Detect which cell encompasses the target text, then output its (x, y) center coordinate. 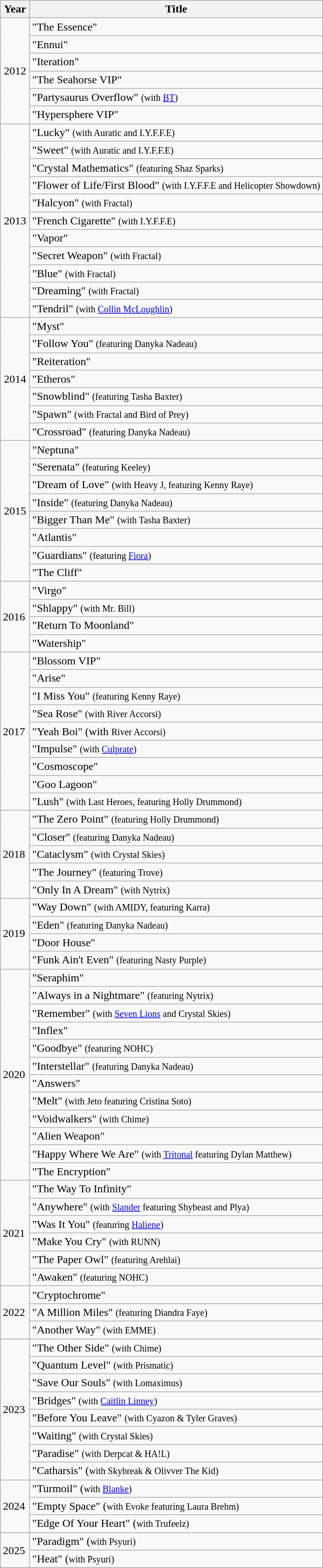
"Vapor" (176, 238)
"Flower of Life/First Blood" (with I.Y.F.F.E and Helicopter Showdown) (176, 185)
"Neptuna" (176, 449)
"The Seahorse VIP" (176, 80)
"Funk Ain't Even" (featuring Nasty Purple) (176, 960)
"Etheros" (176, 379)
"Tendril" (with Collin McLoughlin) (176, 309)
"French Cigarette" (with I.Y.F.F.E) (176, 221)
"Virgo" (176, 590)
"Goodbye" (featuring NOHC) (176, 1048)
"Follow You" (featuring Danyka Nadeau) (176, 344)
"Goo Lagoon" (176, 784)
"Edge Of Your Heart" (with Trufeelz) (176, 1524)
"The Paper Owl" (featuring Arehlai) (176, 1259)
"Yeah Boi" (with River Accorsi) (176, 731)
"Interstellar" (featuring Danyka Nadeau) (176, 1066)
2017 (15, 731)
"Partysaurus Overflow" (with BT) (176, 97)
"Atlantis" (176, 538)
"The Zero Point" (featuring Holly Drummond) (176, 819)
"Halcyon" (with Fractal) (176, 203)
2023 (15, 1409)
"Only In A Dream" (with Nytrix) (176, 890)
"Answers" (176, 1084)
"Ennui" (176, 44)
"The Journey" (featuring Trove) (176, 872)
2021 (15, 1233)
2015 (15, 511)
2024 (15, 1506)
"Voidwalkers" (with Chime) (176, 1119)
2013 (15, 220)
"Inside" (featuring Danyka Nadeau) (176, 502)
"Hypersphere VIP" (176, 115)
"Melt" (with Jeto featuring Cristina Soto) (176, 1101)
2022 (15, 1312)
"Crossroad" (featuring Danyka Nadeau) (176, 432)
"Quantum Level" (with Prismatic) (176, 1365)
2018 (15, 855)
Title (176, 9)
"Alien Weapon" (176, 1136)
"Paradise" (with Derpcat & HA!L) (176, 1453)
"Lucky" (with Auratic and I.Y.F.F.E) (176, 132)
"The Other Side" (with Chime) (176, 1348)
"Dreaming" (with Fractal) (176, 291)
"Sweet" (with Auratic and I.Y.F.F.E) (176, 150)
"Way Down" (with AMIDY, featuring Karra) (176, 907)
"Cataclysm" (with Crystal Skies) (176, 855)
"Heat" (with Psyuri) (176, 1559)
"The Encryption" (176, 1171)
2012 (15, 71)
"Save Our Souls" (with Lomaximus) (176, 1383)
"Waiting" (with Crystal Skies) (176, 1436)
"Arise" (176, 678)
"Cryptochrome" (176, 1295)
"Iteration" (176, 62)
"Empty Space" (with Evoke featuring Laura Brehm) (176, 1506)
"Turmoil" (with Blanke) (176, 1488)
2016 (15, 617)
"Another Way" (with EMME) (176, 1330)
"Door House" (176, 942)
"Anywhere" (with Slander featuring Shybeast and Plya) (176, 1207)
"Crystal Mathematics" (featuring Shaz Sparks) (176, 167)
"Paradigm" (with Psyuri) (176, 1541)
"I Miss You" (featuring Kenny Raye) (176, 696)
"Sea Rose" (with River Accorsi) (176, 713)
2019 (15, 934)
"Closer" (featuring Danyka Nadeau) (176, 837)
"Eden" (featuring Danyka Nadeau) (176, 925)
"Always in a Nightmare" (featuring Nytrix) (176, 995)
"Impulse" (with Culprate) (176, 749)
"Happy Where We Are" (with Tritonal featuring Dylan Matthew) (176, 1154)
"Remember" (with Seven Lions and Crystal Skies) (176, 1013)
2020 (15, 1074)
"Cosmoscope" (176, 766)
"Blossom VIP" (176, 661)
"The Way To Infinity" (176, 1189)
"Bridges" (with Caitlin Linney) (176, 1401)
"Guardians" (featuring Fiora) (176, 555)
"Myst" (176, 326)
"A Million Miles" (featuring Diandra Faye) (176, 1312)
2014 (15, 379)
"Return To Moonland" (176, 626)
"Seraphim" (176, 978)
"Catharsis" (with Skybreak & Olivver The Kid) (176, 1471)
"Snowblind" (featuring Tasha Baxter) (176, 397)
"Before You Leave" (with Cyazon & Tyler Graves) (176, 1418)
"Dream of Love" (with Heavy J, featuring Kenny Raye) (176, 484)
"Inflex" (176, 1030)
"Was It You" (featuring Haliene) (176, 1224)
2025 (15, 1550)
"Bigger Than Me" (with Tasha Baxter) (176, 520)
"The Essence" (176, 27)
"Reiteration" (176, 361)
"Make You Cry" (with RUNN) (176, 1242)
"Blue" (with Fractal) (176, 273)
"Serenata" (featuring Keeley) (176, 467)
Year (15, 9)
"Spawn" (with Fractal and Bird of Prey) (176, 414)
"Awaken" (featuring NOHC) (176, 1277)
"Shlappy" (with Mr. Bill) (176, 608)
"The Cliff" (176, 573)
"Lush" (with Last Heroes, featuring Holly Drummond) (176, 802)
"Secret Weapon" (with Fractal) (176, 256)
"Watership" (176, 643)
